Detect which cell encompasses the target text, then output its (x, y) center coordinate. 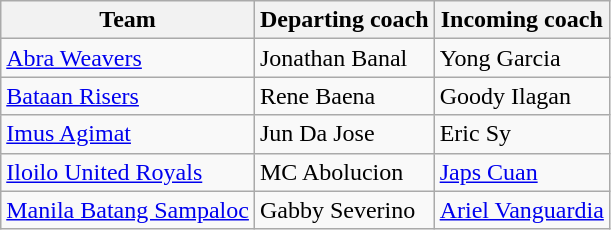
Japs Cuan (522, 172)
Imus Agimat (128, 134)
Rene Baena (344, 96)
Ariel Vanguardia (522, 210)
Incoming coach (522, 20)
Jun Da Jose (344, 134)
Goody Ilagan (522, 96)
Eric Sy (522, 134)
MC Abolucion (344, 172)
Bataan Risers (128, 96)
Abra Weavers (128, 58)
Departing coach (344, 20)
Jonathan Banal (344, 58)
Team (128, 20)
Iloilo United Royals (128, 172)
Gabby Severino (344, 210)
Yong Garcia (522, 58)
Manila Batang Sampaloc (128, 210)
